Capture the cell that displays the provided text and extract its (x, y) central coordinate. 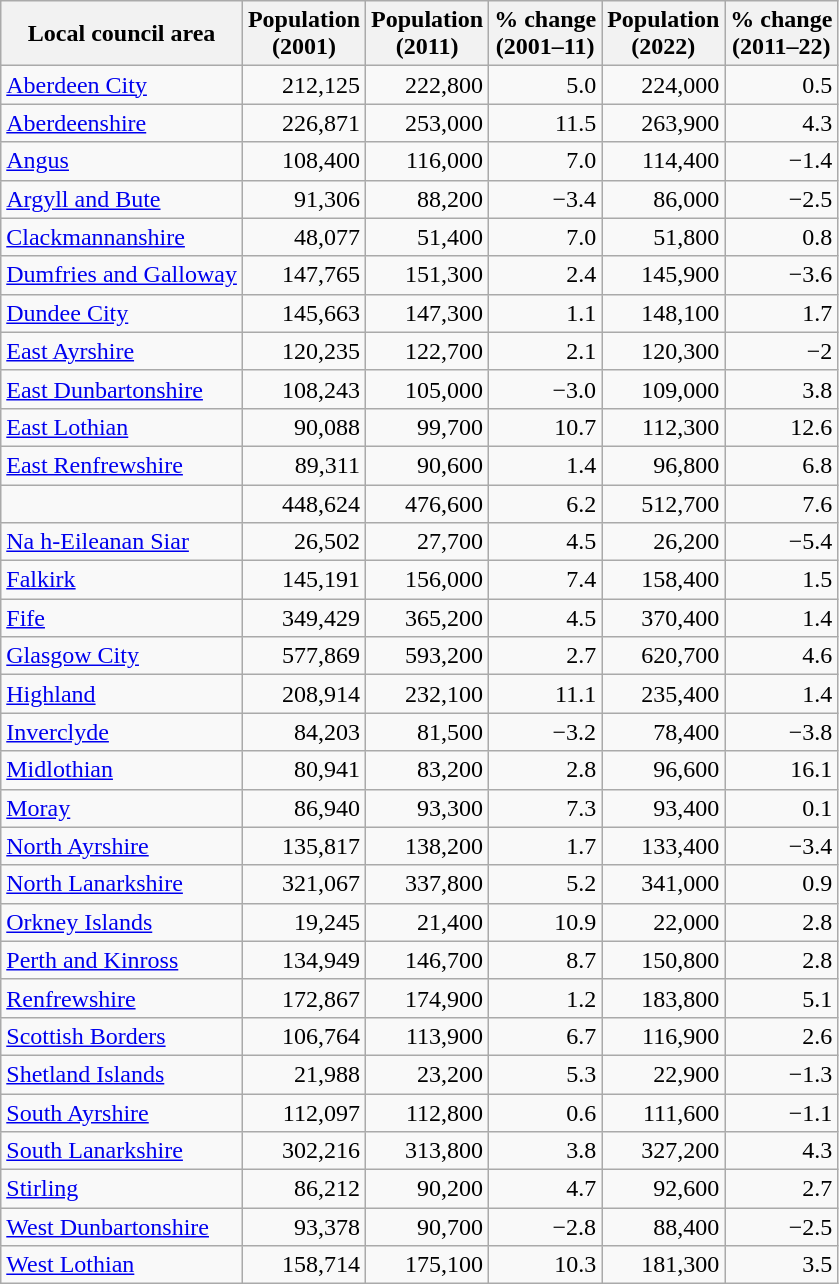
Highland (122, 694)
Falkirk (122, 580)
16.1 (782, 770)
Moray (122, 808)
235,400 (664, 694)
89,311 (304, 465)
5.2 (546, 884)
78,400 (664, 732)
Local council area (122, 34)
105,000 (428, 389)
99,700 (428, 427)
21,988 (304, 1074)
0.6 (546, 1113)
113,900 (428, 1036)
183,800 (664, 998)
6.7 (546, 1036)
26,200 (664, 542)
8.7 (546, 960)
448,624 (304, 503)
112,800 (428, 1113)
Aberdeenshire (122, 123)
0.5 (782, 85)
90,600 (428, 465)
5.1 (782, 998)
232,100 (428, 694)
6.2 (546, 503)
48,077 (304, 237)
23,200 (428, 1074)
90,088 (304, 427)
147,765 (304, 275)
Dumfries and Galloway (122, 275)
88,400 (664, 1227)
86,000 (664, 199)
106,764 (304, 1036)
West Lothian (122, 1265)
147,300 (428, 313)
80,941 (304, 770)
2.6 (782, 1036)
Population(2001) (304, 34)
120,235 (304, 351)
6.8 (782, 465)
302,216 (304, 1151)
476,600 (428, 503)
84,203 (304, 732)
135,817 (304, 846)
10.9 (546, 922)
−1.4 (782, 161)
341,000 (664, 884)
7.3 (546, 808)
10.7 (546, 427)
Population(2022) (664, 34)
22,900 (664, 1074)
5.0 (546, 85)
Na h-Eileanan Siar (122, 542)
1.5 (782, 580)
108,400 (304, 161)
148,100 (664, 313)
156,000 (428, 580)
181,300 (664, 1265)
150,800 (664, 960)
134,949 (304, 960)
253,000 (428, 123)
138,200 (428, 846)
145,663 (304, 313)
86,212 (304, 1189)
96,800 (664, 465)
263,900 (664, 123)
226,871 (304, 123)
0.9 (782, 884)
1.1 (546, 313)
96,600 (664, 770)
South Ayrshire (122, 1113)
327,200 (664, 1151)
North Ayrshire (122, 846)
% change(2011–22) (782, 34)
212,125 (304, 85)
East Renfrewshire (122, 465)
51,800 (664, 237)
7.6 (782, 503)
South Lanarkshire (122, 1151)
Scottish Borders (122, 1036)
26,502 (304, 542)
120,300 (664, 351)
Renfrewshire (122, 998)
158,400 (664, 580)
108,243 (304, 389)
112,300 (664, 427)
321,067 (304, 884)
151,300 (428, 275)
337,800 (428, 884)
% change(2001–11) (546, 34)
122,700 (428, 351)
−1.1 (782, 1113)
4.6 (782, 656)
10.3 (546, 1265)
Population(2011) (428, 34)
7.4 (546, 580)
Clackmannanshire (122, 237)
208,914 (304, 694)
313,800 (428, 1151)
0.8 (782, 237)
Inverclyde (122, 732)
−3.2 (546, 732)
West Dunbartonshire (122, 1227)
81,500 (428, 732)
12.6 (782, 427)
172,867 (304, 998)
North Lanarkshire (122, 884)
Stirling (122, 1189)
175,100 (428, 1265)
90,700 (428, 1227)
East Ayrshire (122, 351)
114,400 (664, 161)
−2 (782, 351)
111,600 (664, 1113)
−3.8 (782, 732)
Dundee City (122, 313)
19,245 (304, 922)
22,000 (664, 922)
−2.8 (546, 1227)
93,378 (304, 1227)
11.1 (546, 694)
158,714 (304, 1265)
146,700 (428, 960)
Fife (122, 618)
91,306 (304, 199)
133,400 (664, 846)
109,000 (664, 389)
116,900 (664, 1036)
2.1 (546, 351)
222,800 (428, 85)
620,700 (664, 656)
2.4 (546, 275)
Orkney Islands (122, 922)
Shetland Islands (122, 1074)
Argyll and Bute (122, 199)
90,200 (428, 1189)
21,400 (428, 922)
4.7 (546, 1189)
−5.4 (782, 542)
Angus (122, 161)
51,400 (428, 237)
East Lothian (122, 427)
92,600 (664, 1189)
Aberdeen City (122, 85)
512,700 (664, 503)
365,200 (428, 618)
−3.6 (782, 275)
11.5 (546, 123)
145,900 (664, 275)
27,700 (428, 542)
−3.0 (546, 389)
116,000 (428, 161)
577,869 (304, 656)
Perth and Kinross (122, 960)
88,200 (428, 199)
174,900 (428, 998)
86,940 (304, 808)
593,200 (428, 656)
0.1 (782, 808)
224,000 (664, 85)
−1.3 (782, 1074)
145,191 (304, 580)
349,429 (304, 618)
3.5 (782, 1265)
Glasgow City (122, 656)
112,097 (304, 1113)
83,200 (428, 770)
1.2 (546, 998)
93,300 (428, 808)
5.3 (546, 1074)
Midlothian (122, 770)
370,400 (664, 618)
East Dunbartonshire (122, 389)
93,400 (664, 808)
